Detect which cell encompasses the target text, then output its (x, y) center coordinate. 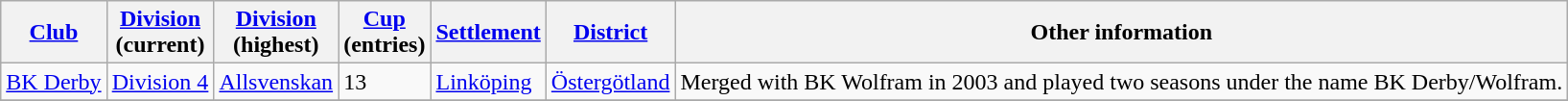
Division (current) (160, 33)
BK Derby (54, 82)
Östergötland (610, 82)
Division (highest) (276, 33)
Cup (entries) (385, 33)
Linköping (488, 82)
13 (385, 82)
Merged with BK Wolfram in 2003 and played two seasons under the name BK Derby/Wolfram. (1122, 82)
District (610, 33)
Club (54, 33)
Allsvenskan (276, 82)
Other information (1122, 33)
Division 4 (160, 82)
Settlement (488, 33)
